Scan for the cell matching the given text and deliver its (X, Y) coordinate at center. 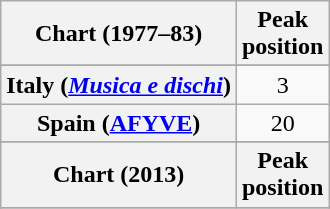
20 (282, 123)
Spain (AFYVE) (119, 123)
Chart (1977–83) (119, 34)
3 (282, 85)
Italy (Musica e dischi) (119, 85)
Chart (2013) (119, 174)
